Pinpoint the cell where the given text exists, returning its [X, Y] midpoint coordinate. 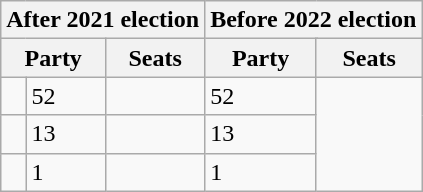
After 2021 election [103, 20]
Before 2022 election [314, 20]
